Output the [X, Y] coordinate of the center of the cell containing the given text.  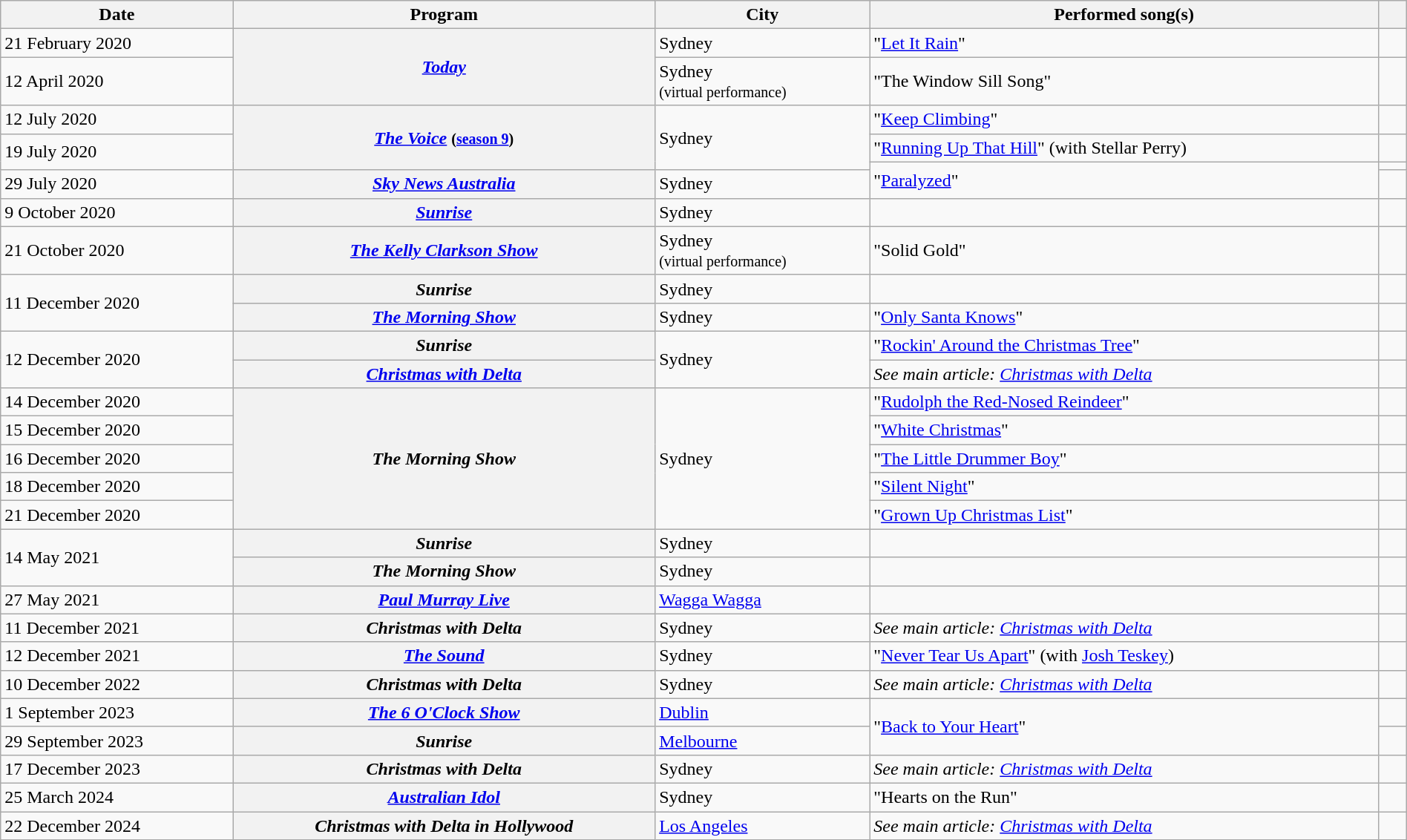
Program [444, 15]
27 May 2021 [117, 600]
"Keep Climbing" [1124, 119]
"Paralyzed" [1124, 180]
The Voice (season 9) [444, 138]
Christmas with Delta in Hollywood [444, 826]
Melbourne [763, 741]
Los Angeles [763, 826]
12 December 2020 [117, 359]
Date [117, 15]
12 July 2020 [117, 119]
"Rudolph the Red-Nosed Reindeer" [1124, 402]
19 July 2020 [117, 151]
11 December 2020 [117, 303]
"White Christmas" [1124, 430]
21 December 2020 [117, 515]
"Hearts on the Run" [1124, 797]
11 December 2021 [117, 628]
"The Little Drummer Boy" [1124, 459]
Sky News Australia [444, 184]
12 December 2021 [117, 656]
Australian Idol [444, 797]
16 December 2020 [117, 459]
Dublin [763, 712]
"Never Tear Us Apart" (with Josh Teskey) [1124, 656]
"Solid Gold" [1124, 251]
15 December 2020 [117, 430]
The 6 O'Clock Show [444, 712]
1 September 2023 [117, 712]
City [763, 15]
"Back to Your Heart" [1124, 726]
"Only Santa Knows" [1124, 317]
25 March 2024 [117, 797]
"The Window Sill Song" [1124, 82]
21 February 2020 [117, 43]
The Sound [444, 656]
"Running Up That Hill" (with Stellar Perry) [1124, 148]
14 May 2021 [117, 557]
"Grown Up Christmas List" [1124, 515]
29 July 2020 [117, 184]
29 September 2023 [117, 741]
Wagga Wagga [763, 600]
14 December 2020 [117, 402]
Paul Murray Live [444, 600]
22 December 2024 [117, 826]
"Silent Night" [1124, 487]
12 April 2020 [117, 82]
"Rockin' Around the Christmas Tree" [1124, 345]
21 October 2020 [117, 251]
9 October 2020 [117, 212]
Sydney(virtual performance) [763, 82]
The Kelly Clarkson Show [444, 251]
18 December 2020 [117, 487]
Performed song(s) [1124, 15]
"Let It Rain" [1124, 43]
17 December 2023 [117, 769]
Sydney (virtual performance) [763, 251]
Today [444, 67]
10 December 2022 [117, 684]
